Extract the [x, y] coordinate from the center of the cell holding the provided text.  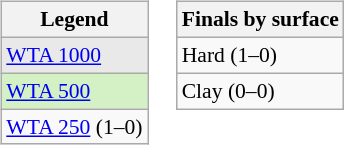
WTA 500 [74, 91]
Clay (0–0) [260, 91]
Legend [74, 20]
WTA 1000 [74, 55]
Hard (1–0) [260, 55]
Finals by surface [260, 20]
WTA 250 (1–0) [74, 127]
